Return the (X, Y) coordinate for the center point of the cell that contains the specified text.  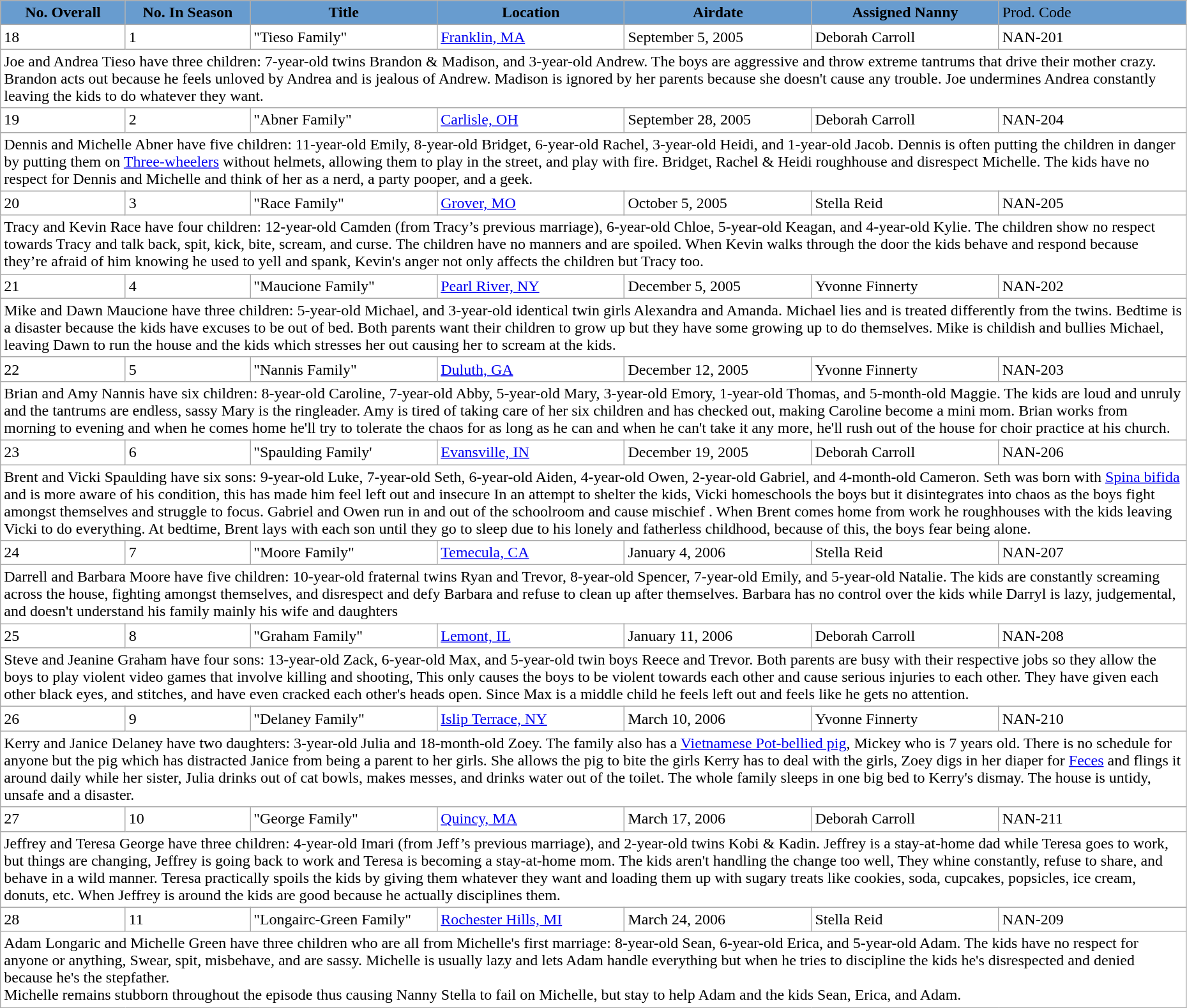
January 11, 2006 (718, 636)
Temecula, CA (531, 553)
September 28, 2005 (718, 120)
September 5, 2005 (718, 37)
Duluth, GA (531, 369)
"George Family" (344, 819)
22 (63, 369)
"Spaulding Family' (344, 452)
4 (188, 286)
23 (63, 452)
NAN-202 (1092, 286)
December 12, 2005 (718, 369)
Quincy, MA (531, 819)
"Longairc-Green Family" (344, 919)
9 (188, 719)
18 (63, 37)
NAN-210 (1092, 719)
Franklin, MA (531, 37)
"Moore Family" (344, 553)
October 5, 2005 (718, 203)
"Race Family" (344, 203)
3 (188, 203)
10 (188, 819)
Lemont, IL (531, 636)
1 (188, 37)
March 24, 2006 (718, 919)
Assigned Nanny (905, 13)
NAN-207 (1092, 553)
NAN-201 (1092, 37)
Airdate (718, 13)
December 19, 2005 (718, 452)
Title (344, 13)
25 (63, 636)
NAN-203 (1092, 369)
"Tieso Family" (344, 37)
Evansville, IN (531, 452)
21 (63, 286)
2 (188, 120)
"Nannis Family" (344, 369)
27 (63, 819)
NAN-211 (1092, 819)
5 (188, 369)
"Delaney Family" (344, 719)
Pearl River, NY (531, 286)
NAN-208 (1092, 636)
NAN-209 (1092, 919)
11 (188, 919)
"Graham Family" (344, 636)
6 (188, 452)
No. Overall (63, 13)
19 (63, 120)
Carlisle, OH (531, 120)
Location (531, 13)
"Abner Family" (344, 120)
December 5, 2005 (718, 286)
NAN-206 (1092, 452)
Grover, MO (531, 203)
24 (63, 553)
26 (63, 719)
March 17, 2006 (718, 819)
20 (63, 203)
NAN-204 (1092, 120)
8 (188, 636)
March 10, 2006 (718, 719)
Islip Terrace, NY (531, 719)
NAN-205 (1092, 203)
"Maucione Family" (344, 286)
January 4, 2006 (718, 553)
Prod. Code (1092, 13)
7 (188, 553)
28 (63, 919)
No. In Season (188, 13)
Rochester Hills, MI (531, 919)
